Extract the (X, Y) coordinate from the center of the cell holding the provided text.  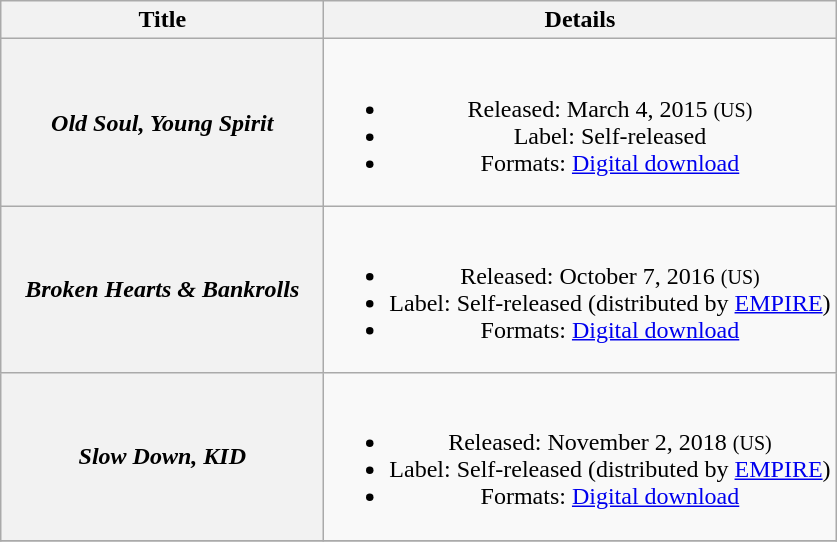
Released: October 7, 2016 (US)Label: Self-released (distributed by EMPIRE)Formats: Digital download (580, 290)
Slow Down, KID (162, 456)
Released: November 2, 2018 (US)Label: Self-released (distributed by EMPIRE)Formats: Digital download (580, 456)
Released: March 4, 2015 (US)Label: Self-releasedFormats: Digital download (580, 122)
Title (162, 20)
Details (580, 20)
Old Soul, Young Spirit (162, 122)
Broken Hearts & Bankrolls (162, 290)
